Capture the cell that displays the provided text and extract its [X, Y] central coordinate. 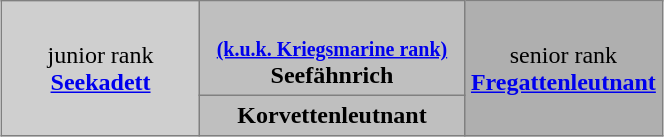
senior rankFregattenleutnant [563, 68]
junior rankSeekadett [100, 68]
(k.u.k. Kriegsmarine rank)Seefähnrich [332, 48]
Korvettenleutnant [332, 115]
